Capture the cell that displays the provided text and extract its [x, y] central coordinate. 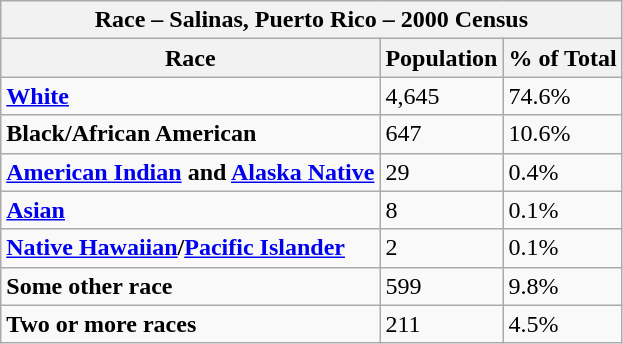
10.6% [562, 134]
2 [442, 248]
Some other race [190, 286]
8 [442, 210]
Two or more races [190, 324]
211 [442, 324]
599 [442, 286]
0.4% [562, 172]
4.5% [562, 324]
9.8% [562, 286]
Race – Salinas, Puerto Rico – 2000 Census [312, 20]
647 [442, 134]
Native Hawaiian/Pacific Islander [190, 248]
74.6% [562, 96]
Population [442, 58]
White [190, 96]
Black/African American [190, 134]
Race [190, 58]
American Indian and Alaska Native [190, 172]
29 [442, 172]
% of Total [562, 58]
4,645 [442, 96]
Asian [190, 210]
